Provide the (x, y) coordinate of the cell's center where the given text is located.  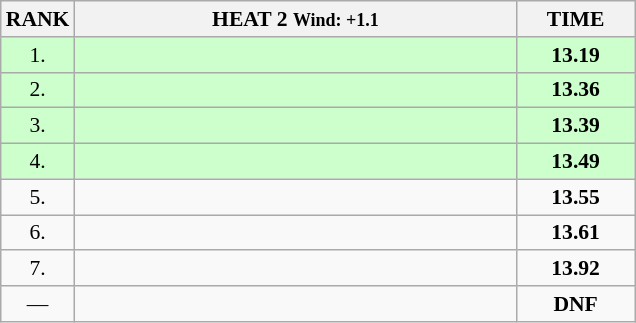
2. (38, 90)
— (38, 304)
13.36 (576, 90)
13.92 (576, 269)
13.49 (576, 162)
13.19 (576, 55)
6. (38, 233)
13.61 (576, 233)
1. (38, 55)
5. (38, 197)
13.39 (576, 126)
DNF (576, 304)
TIME (576, 19)
4. (38, 162)
RANK (38, 19)
13.55 (576, 197)
HEAT 2 Wind: +1.1 (295, 19)
3. (38, 126)
7. (38, 269)
